Return [X, Y] of the center of cell containing provided text 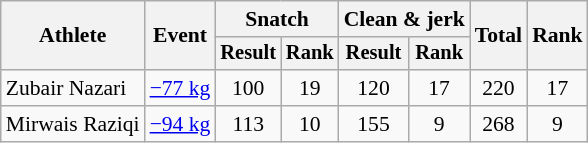
Snatch [276, 19]
Mirwais Raziqi [73, 124]
10 [310, 124]
220 [498, 88]
113 [248, 124]
100 [248, 88]
Total [498, 36]
120 [374, 88]
−94 kg [180, 124]
−77 kg [180, 88]
268 [498, 124]
19 [310, 88]
155 [374, 124]
Athlete [73, 36]
Zubair Nazari [73, 88]
Clean & jerk [404, 19]
Event [180, 36]
